Identify which cell holds the provided text, then report its [x, y] central coordinate. 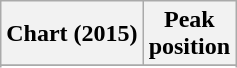
Chart (2015) [72, 34]
Peakposition [189, 34]
